Return the (x, y) coordinate for the center point of the cell that contains the specified text.  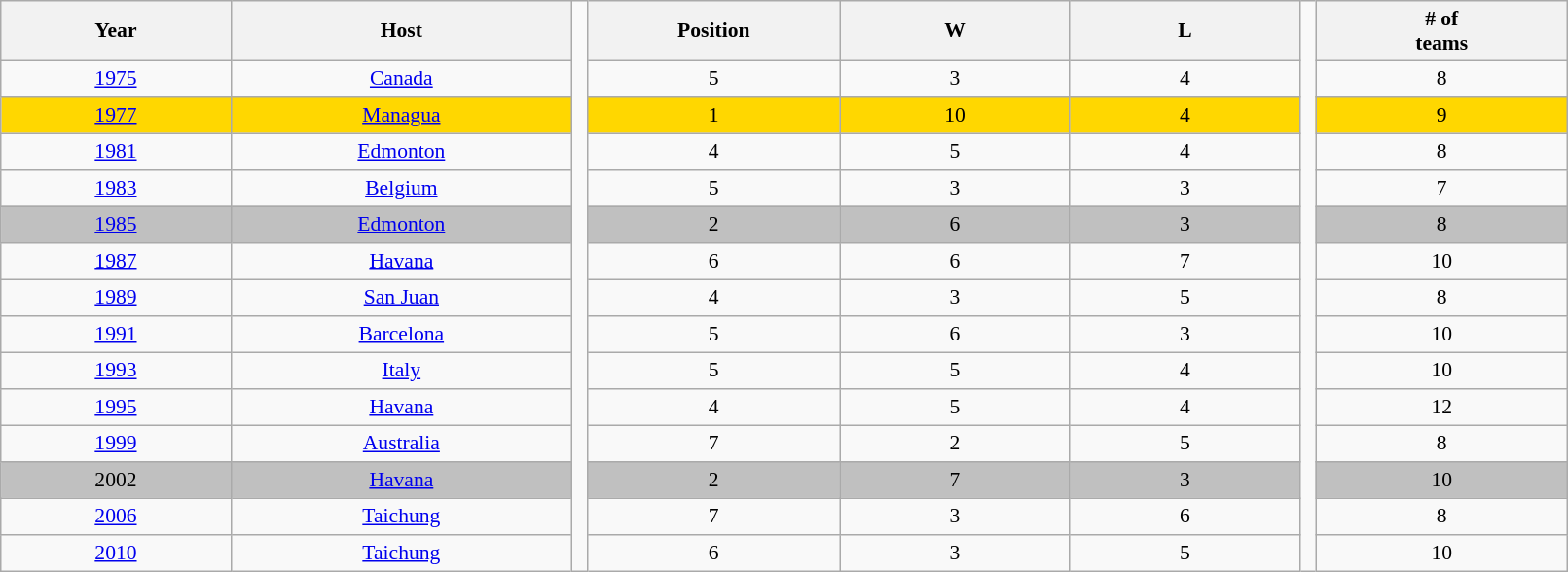
W (955, 31)
Managua (401, 116)
2006 (116, 517)
Italy (401, 371)
2010 (116, 554)
1 (714, 116)
# of teams (1442, 31)
1981 (116, 152)
9 (1442, 116)
1977 (116, 116)
1983 (116, 189)
1975 (116, 79)
Barcelona (401, 335)
San Juan (401, 298)
Belgium (401, 189)
1989 (116, 298)
L (1185, 31)
1991 (116, 335)
1995 (116, 408)
Australia (401, 444)
Host (401, 31)
Position (714, 31)
1987 (116, 262)
1999 (116, 444)
12 (1442, 408)
1985 (116, 225)
2002 (116, 481)
Canada (401, 79)
1993 (116, 371)
Year (116, 31)
